From the cell containing the given text, extract its center point as (X, Y) coordinate. 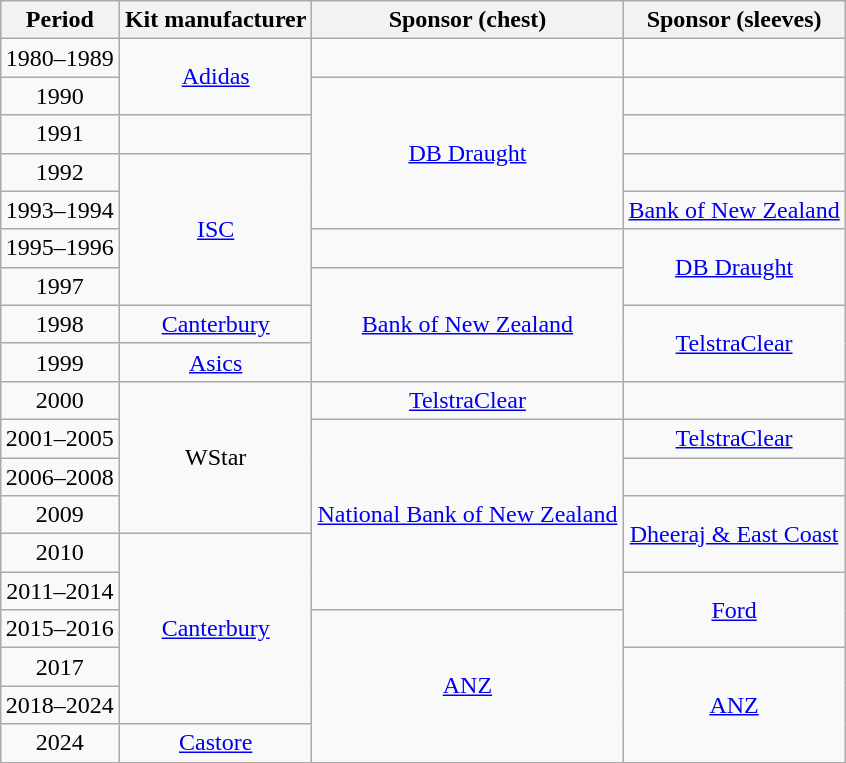
Period (60, 20)
Adidas (216, 77)
2018–2024 (60, 705)
ISC (216, 229)
WStar (216, 457)
1991 (60, 134)
2006–2008 (60, 477)
2017 (60, 667)
2009 (60, 515)
National Bank of New Zealand (468, 514)
1995–1996 (60, 248)
Kit manufacturer (216, 20)
1993–1994 (60, 210)
Asics (216, 362)
2000 (60, 400)
1998 (60, 324)
1999 (60, 362)
Sponsor (sleeves) (734, 20)
1990 (60, 96)
2015–2016 (60, 629)
Sponsor (chest) (468, 20)
1980–1989 (60, 58)
1997 (60, 286)
2001–2005 (60, 438)
2011–2014 (60, 591)
Castore (216, 743)
Ford (734, 610)
Dheeraj & East Coast (734, 534)
2010 (60, 553)
2024 (60, 743)
1992 (60, 172)
